Find where the given text appears and provide that cell's center as (x, y) coordinate. 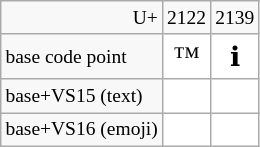
base+VS15 (text) (82, 96)
base code point (82, 56)
™ (186, 56)
2122 (186, 18)
2139 (235, 18)
U+ (82, 18)
base+VS16 (emoji) (82, 130)
ℹ (235, 56)
